Output the [x, y] coordinate of the center of the cell containing the given text.  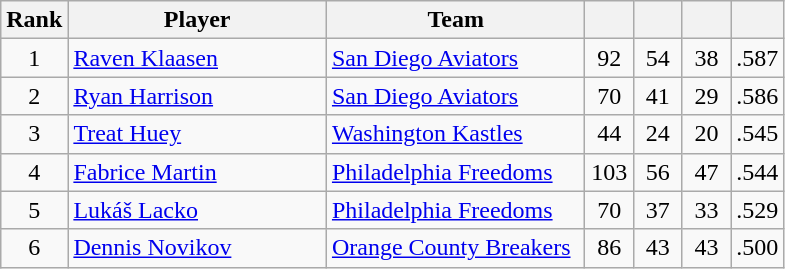
44 [610, 134]
.500 [758, 248]
29 [706, 96]
24 [658, 134]
.587 [758, 58]
.529 [758, 210]
Ryan Harrison [198, 96]
Player [198, 20]
47 [706, 172]
Dennis Novikov [198, 248]
1 [34, 58]
5 [34, 210]
20 [706, 134]
Fabrice Martin [198, 172]
Raven Klaasen [198, 58]
37 [658, 210]
Lukáš Lacko [198, 210]
38 [706, 58]
Rank [34, 20]
Treat Huey [198, 134]
103 [610, 172]
.545 [758, 134]
6 [34, 248]
54 [658, 58]
.544 [758, 172]
Orange County Breakers [456, 248]
92 [610, 58]
.586 [758, 96]
41 [658, 96]
2 [34, 96]
56 [658, 172]
4 [34, 172]
Washington Kastles [456, 134]
3 [34, 134]
Team [456, 20]
86 [610, 248]
33 [706, 210]
